Search for the cell housing the specified text and yield its [x, y] center coordinate. 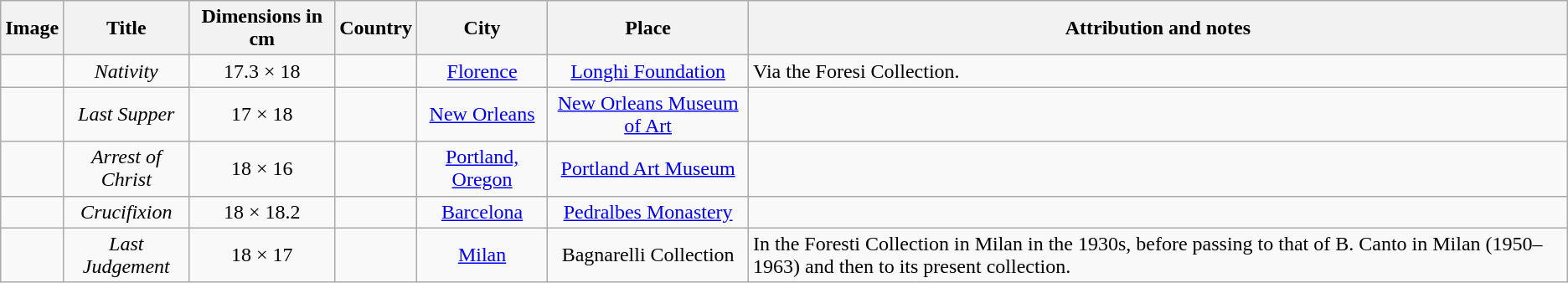
Nativity [126, 71]
18 × 17 [262, 255]
Attribution and notes [1158, 28]
Longhi Foundation [648, 71]
New Orleans Museum of Art [648, 114]
18 × 18.2 [262, 212]
Pedralbes Monastery [648, 212]
Place [648, 28]
Bagnarelli Collection [648, 255]
Image [32, 28]
Last Judgement [126, 255]
Country [376, 28]
New Orleans [482, 114]
Via the Foresi Collection. [1158, 71]
Portland Art Museum [648, 169]
Arrest of Christ [126, 169]
City [482, 28]
Portland, Oregon [482, 169]
Florence [482, 71]
Crucifixion [126, 212]
Title [126, 28]
Last Supper [126, 114]
17.3 × 18 [262, 71]
In the Foresti Collection in Milan in the 1930s, before passing to that of B. Canto in Milan (1950–1963) and then to its present collection. [1158, 255]
17 × 18 [262, 114]
18 × 16 [262, 169]
Milan [482, 255]
Barcelona [482, 212]
Dimensions in cm [262, 28]
